For the text-containing cell, return its midpoint in [x, y] coordinate format. 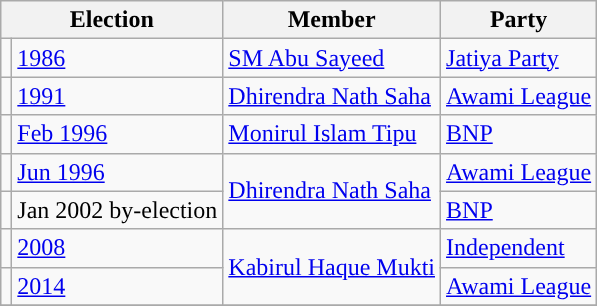
Feb 1996 [118, 134]
SM Abu Sayeed [332, 58]
2008 [118, 248]
Jun 1996 [118, 172]
Jatiya Party [519, 58]
1986 [118, 58]
2014 [118, 286]
Monirul Islam Tipu [332, 134]
Independent [519, 248]
Election [112, 20]
Party [519, 20]
Jan 2002 by-election [118, 210]
1991 [118, 96]
Member [332, 20]
Kabirul Haque Mukti [332, 267]
